For the text-containing cell, return its midpoint in [x, y] coordinate format. 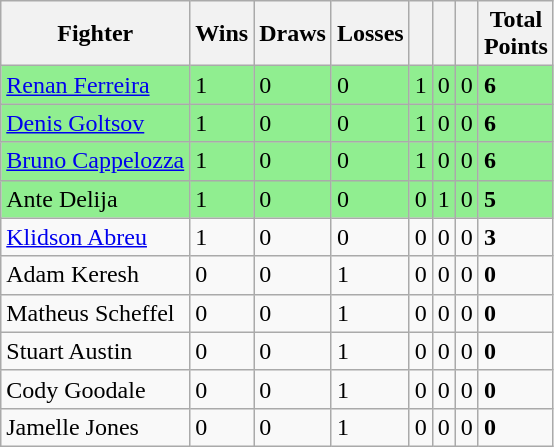
Matheus Scheffel [96, 313]
Klidson Abreu [96, 237]
Wins [222, 34]
Denis Goltsov [96, 123]
5 [516, 199]
Bruno Cappelozza [96, 161]
Total Points [516, 34]
Ante Delija [96, 199]
Cody Goodale [96, 389]
Draws [293, 34]
3 [516, 237]
Jamelle Jones [96, 427]
Stuart Austin [96, 351]
Losses [370, 34]
Adam Keresh [96, 275]
Fighter [96, 34]
Renan Ferreira [96, 85]
